Extract the (X, Y) coordinate from the center of the cell holding the provided text.  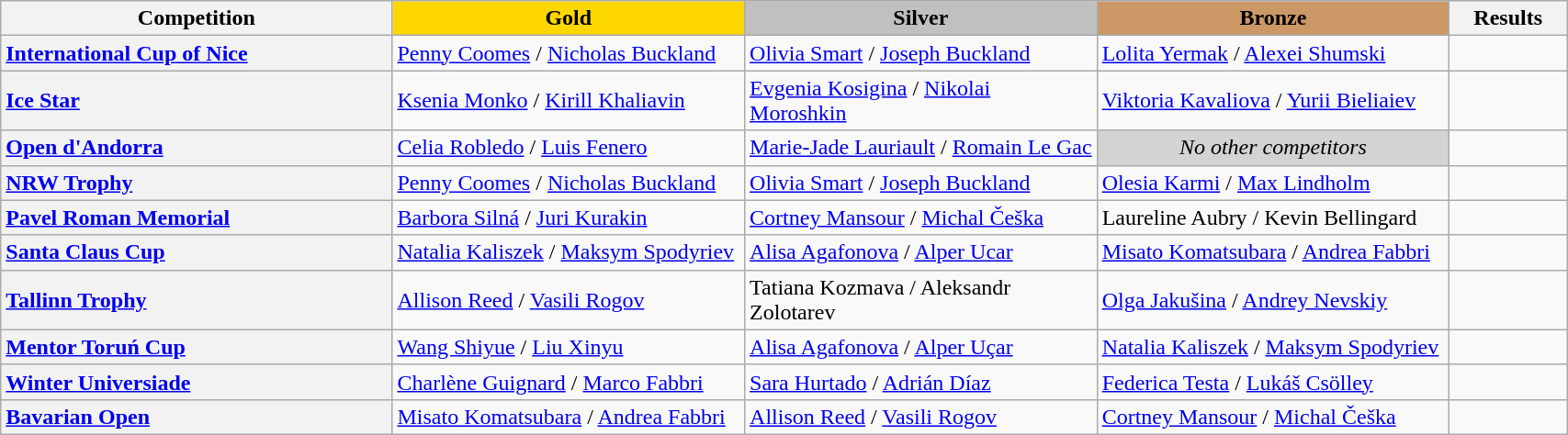
Ksenia Monko / Kirill Khaliavin (569, 101)
Barbora Silná / Juri Kurakin (569, 217)
International Cup of Nice (197, 53)
Tallinn Trophy (197, 299)
Ice Star (197, 101)
Lolita Yermak / Alexei Shumski (1273, 53)
Sara Hurtado / Adrián Díaz (921, 382)
Alisa Agafonova / Alper Uçar (921, 347)
Winter Universiade (197, 382)
Bavarian Open (197, 417)
Alisa Agafonova / Alper Ucar (921, 252)
Wang Shiyue / Liu Xinyu (569, 347)
No other competitors (1273, 148)
Marie-Jade Lauriault / Romain Le Gac (921, 148)
Results (1508, 18)
Olesia Karmi / Max Lindholm (1273, 183)
Santa Claus Cup (197, 252)
Viktoria Kavaliova / Yurii Bieliaiev (1273, 101)
Competition (197, 18)
Silver (921, 18)
Federica Testa / Lukáš Csölley (1273, 382)
Pavel Roman Memorial (197, 217)
Olga Jakušina / Andrey Nevskiy (1273, 299)
Tatiana Kozmava / Aleksandr Zolotarev (921, 299)
Evgenia Kosigina / Nikolai Moroshkin (921, 101)
NRW Trophy (197, 183)
Gold (569, 18)
Mentor Toruń Cup (197, 347)
Charlène Guignard / Marco Fabbri (569, 382)
Open d'Andorra (197, 148)
Bronze (1273, 18)
Celia Robledo / Luis Fenero (569, 148)
Laureline Aubry / Kevin Bellingard (1273, 217)
